From the cell containing the given text, extract its center point as [X, Y] coordinate. 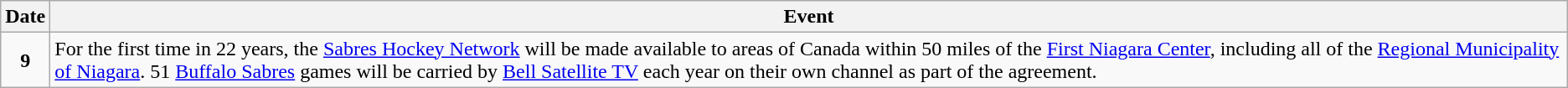
9 [25, 60]
Date [25, 17]
Event [809, 17]
